For the text-containing cell, return its midpoint in [X, Y] coordinate format. 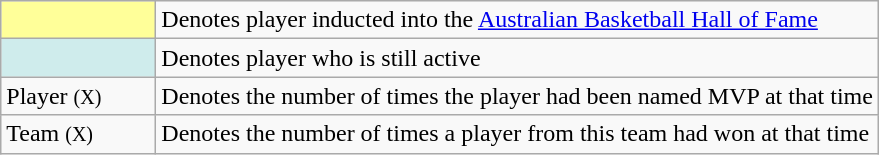
Denotes the number of times a player from this team had won at that time [518, 134]
Denotes the number of times the player had been named MVP at that time [518, 96]
Player (X) [78, 96]
Denotes player inducted into the Australian Basketball Hall of Fame [518, 20]
Team (X) [78, 134]
Denotes player who is still active [518, 58]
